Capture the cell that displays the provided text and extract its [x, y] central coordinate. 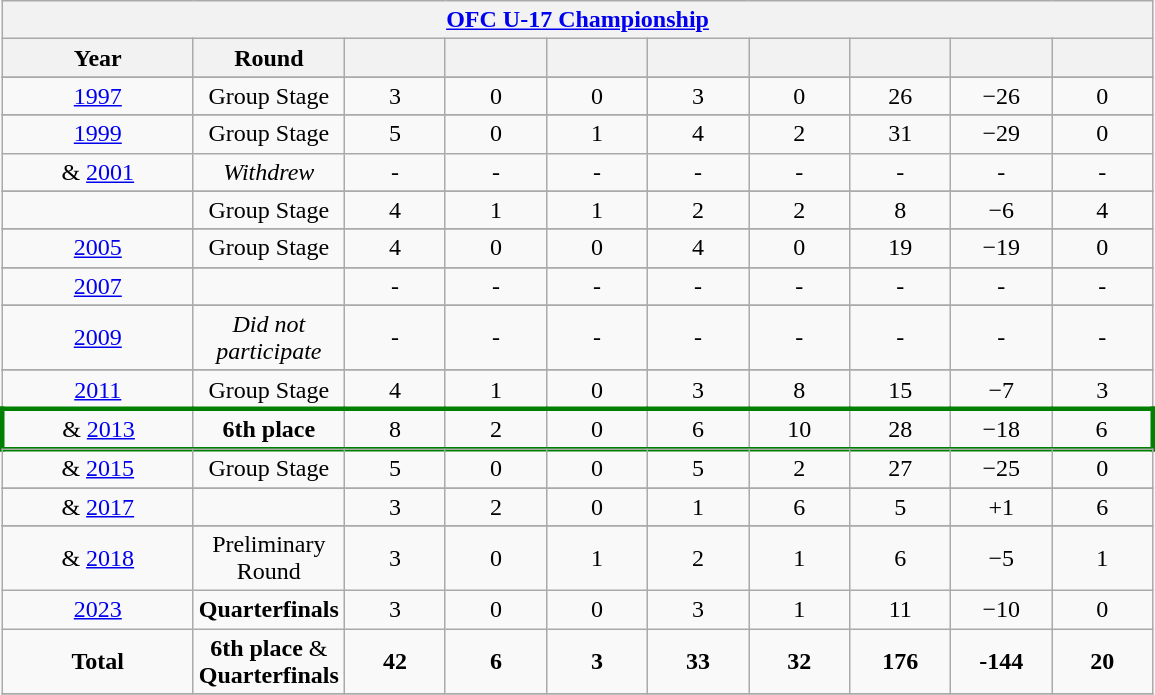
6th place [268, 428]
Preliminary Round [268, 558]
Quarterfinals [268, 610]
−25 [1002, 468]
19 [900, 248]
Round [268, 58]
2009 [98, 338]
& 2001 [98, 172]
10 [800, 428]
−10 [1002, 610]
42 [394, 662]
2005 [98, 248]
11 [900, 610]
1997 [98, 96]
& 2017 [98, 507]
Year [98, 58]
Did not participate [268, 338]
−18 [1002, 428]
OFC U-17 Championship [578, 20]
6th place & Quarterfinals [268, 662]
−7 [1002, 389]
Withdrew [268, 172]
2011 [98, 389]
28 [900, 428]
15 [900, 389]
-144 [1002, 662]
33 [698, 662]
& 2018 [98, 558]
−5 [1002, 558]
−19 [1002, 248]
& 2015 [98, 468]
176 [900, 662]
2023 [98, 610]
1999 [98, 134]
31 [900, 134]
−6 [1002, 210]
20 [1102, 662]
−26 [1002, 96]
26 [900, 96]
32 [800, 662]
2007 [98, 286]
−29 [1002, 134]
Total [98, 662]
27 [900, 468]
+1 [1002, 507]
& 2013 [98, 428]
